Locate the cell with the specified text and output its (x, y) center coordinate. 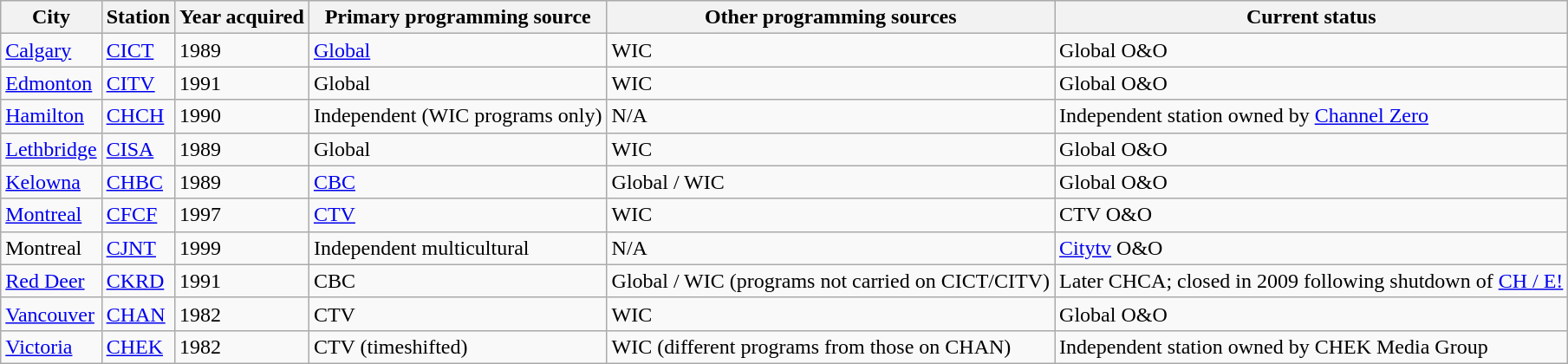
Later CHCA; closed in 2009 following shutdown of CH / E! (1311, 281)
CTV O&O (1311, 215)
CKRD (138, 281)
Citytv O&O (1311, 248)
Independent station owned by Channel Zero (1311, 116)
CITV (138, 83)
Independent multicultural (458, 248)
CISA (138, 149)
Edmonton (51, 83)
Victoria (51, 347)
City (51, 17)
Hamilton (51, 116)
Red Deer (51, 281)
Independent station owned by CHEK Media Group (1311, 347)
Global / WIC (830, 182)
1990 (243, 116)
1999 (243, 248)
1997 (243, 215)
Kelowna (51, 182)
CHCH (138, 116)
CHBC (138, 182)
CFCF (138, 215)
CHAN (138, 314)
Station (138, 17)
Lethbridge (51, 149)
Vancouver (51, 314)
CJNT (138, 248)
Current status (1311, 17)
Global / WIC (programs not carried on CICT/CITV) (830, 281)
Other programming sources (830, 17)
Year acquired (243, 17)
WIC (different programs from those on CHAN) (830, 347)
CHEK (138, 347)
Independent (WIC programs only) (458, 116)
CICT (138, 50)
Calgary (51, 50)
CTV (timeshifted) (458, 347)
Primary programming source (458, 17)
